Capture the cell that displays the provided text and extract its (x, y) central coordinate. 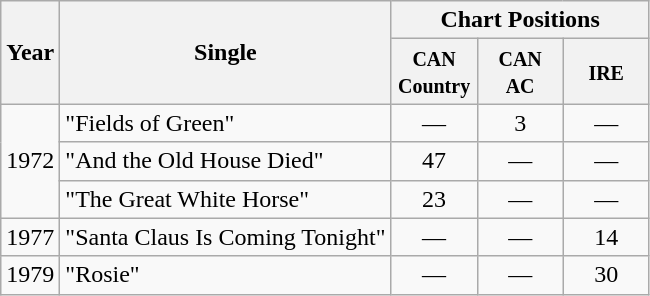
47 (434, 161)
14 (606, 237)
"Santa Claus Is Coming Tonight" (226, 237)
Year (30, 52)
CAN AC (520, 72)
1979 (30, 275)
30 (606, 275)
23 (434, 199)
IRE (606, 72)
Chart Positions (520, 20)
3 (520, 123)
"Rosie" (226, 275)
CAN Country (434, 72)
"The Great White Horse" (226, 199)
"And the Old House Died" (226, 161)
1972 (30, 161)
Single (226, 52)
"Fields of Green" (226, 123)
1977 (30, 237)
